Return the [X, Y] coordinate for the center point of the cell that contains the specified text.  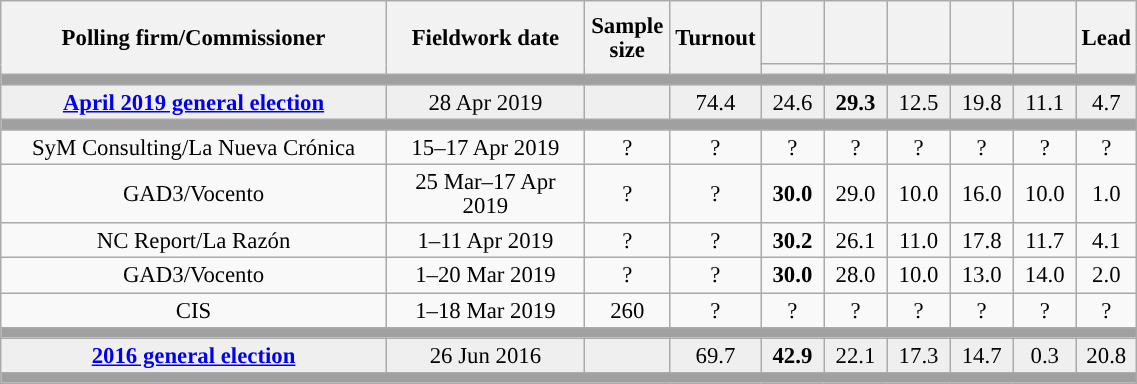
11.1 [1044, 102]
11.0 [918, 242]
30.2 [792, 242]
April 2019 general election [194, 102]
260 [627, 310]
17.3 [918, 356]
26.1 [856, 242]
29.3 [856, 102]
4.1 [1106, 242]
0.3 [1044, 356]
NC Report/La Razón [194, 242]
Sample size [627, 38]
Lead [1106, 38]
1.0 [1106, 194]
4.7 [1106, 102]
29.0 [856, 194]
2016 general election [194, 356]
14.0 [1044, 276]
24.6 [792, 102]
SyM Consulting/La Nueva Crónica [194, 148]
1–11 Apr 2019 [485, 242]
CIS [194, 310]
11.7 [1044, 242]
14.7 [982, 356]
13.0 [982, 276]
22.1 [856, 356]
69.7 [716, 356]
12.5 [918, 102]
15–17 Apr 2019 [485, 148]
26 Jun 2016 [485, 356]
17.8 [982, 242]
2.0 [1106, 276]
1–20 Mar 2019 [485, 276]
25 Mar–17 Apr 2019 [485, 194]
16.0 [982, 194]
28 Apr 2019 [485, 102]
Fieldwork date [485, 38]
42.9 [792, 356]
1–18 Mar 2019 [485, 310]
20.8 [1106, 356]
28.0 [856, 276]
Turnout [716, 38]
19.8 [982, 102]
74.4 [716, 102]
Polling firm/Commissioner [194, 38]
